Detect which cell encompasses the target text, then output its [x, y] center coordinate. 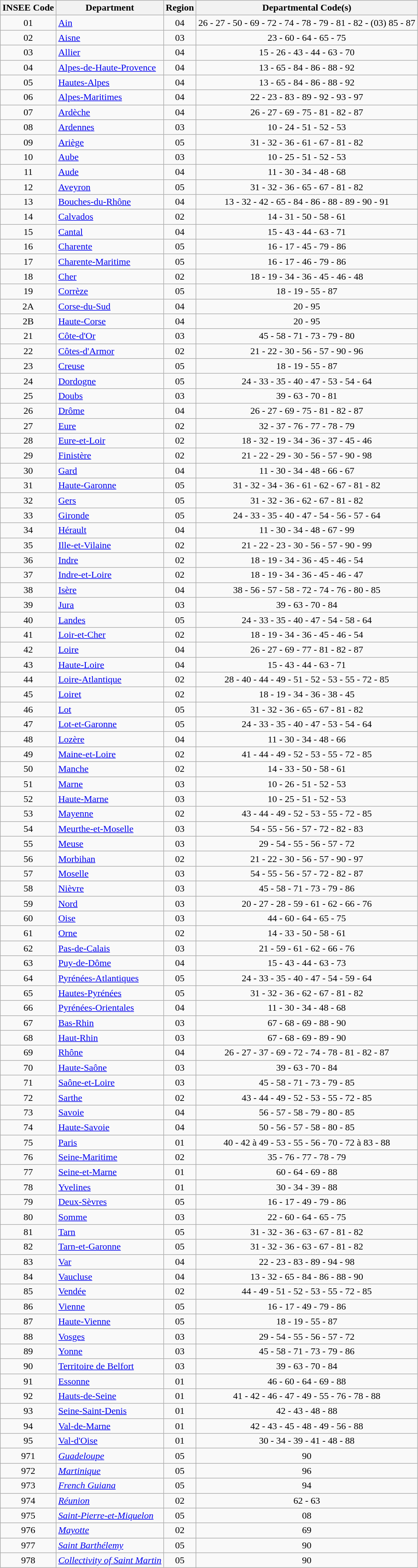
22 - 60 - 64 - 65 - 75 [307, 1217]
32 [28, 500]
60 [28, 919]
19 [28, 291]
Guadeloupe [110, 1456]
26 - 27 - 50 - 69 - 72 - 74 - 78 - 79 - 81 - 82 - (03) 85 - 87 [307, 23]
978 [28, 1560]
53 [28, 814]
Ariège [110, 142]
Eure-et-Loir [110, 441]
Gers [110, 500]
29 [28, 456]
72 [28, 1097]
Corrèze [110, 291]
Rhône [110, 1053]
Alpes-de-Haute-Provence [110, 67]
73 [28, 1112]
77 [28, 1172]
10 [28, 157]
55 [28, 844]
88 [28, 1336]
21 - 22 - 30 - 56 - 57 - 90 - 96 [307, 351]
Landes [110, 620]
13 - 32 - 42 - 65 - 84 - 86 - 88 - 89 - 90 - 91 [307, 202]
15 - 26 - 43 - 44 - 63 - 70 [307, 53]
41 - 44 - 49 - 52 - 53 - 55 - 72 - 85 [307, 754]
Departmental Code(s) [307, 8]
Marne [110, 784]
89 [28, 1351]
74 [28, 1127]
21 [28, 336]
Lot [110, 709]
Vosges [110, 1336]
40 - 42 à 49 - 53 - 55 - 56 - 70 - 72 à 83 - 88 [307, 1142]
31 - 32 - 36 - 61 - 67 - 81 - 82 [307, 142]
21 - 22 - 23 - 30 - 56 - 57 - 90 - 99 [307, 545]
Var [110, 1262]
Creuse [110, 366]
Mayenne [110, 814]
46 [28, 709]
Réunion [110, 1501]
26 - 27 - 69 - 77 - 81 - 82 - 87 [307, 649]
54 - 55 - 56 - 57 - 72 - 82 - 83 [307, 829]
06 [28, 97]
Côte-d'Or [110, 336]
27 [28, 426]
Yonne [110, 1351]
32 - 37 - 76 - 77 - 78 - 79 [307, 426]
48 [28, 739]
39 - 63 - 70 - 81 [307, 396]
49 [28, 754]
40 [28, 620]
31 - 32 - 34 - 36 - 61 - 62 - 67 - 81 - 82 [307, 486]
2B [28, 321]
75 [28, 1142]
Bas-Rhin [110, 1023]
2A [28, 306]
42 - 43 - 45 - 48 - 49 - 56 - 88 [307, 1426]
Alpes-Maritimes [110, 97]
Seine-et-Marne [110, 1172]
35 - 76 - 77 - 78 - 79 [307, 1157]
971 [28, 1456]
Charente-Maritime [110, 262]
Hautes-Pyrénées [110, 993]
Aube [110, 157]
Indre [110, 560]
64 [28, 978]
Ardèche [110, 112]
16 - 17 - 45 - 79 - 86 [307, 247]
24 [28, 381]
50 [28, 769]
96 [307, 1471]
45 [28, 695]
11 - 30 - 34 - 48 - 67 - 99 [307, 530]
10 - 26 - 51 - 52 - 53 [307, 784]
Allier [110, 53]
22 - 23 - 83 - 89 - 94 - 98 [307, 1262]
Nord [110, 903]
30 - 34 - 39 - 41 - 48 - 88 [307, 1441]
26 [28, 411]
Haute-Marne [110, 799]
Haute-Vienne [110, 1321]
46 - 60 - 64 - 69 - 88 [307, 1381]
Indre-et-Loire [110, 575]
974 [28, 1501]
Territoire de Belfort [110, 1366]
33 [28, 515]
21 - 22 - 30 - 56 - 57 - 90 - 97 [307, 859]
18 - 19 - 34 - 36 - 38 - 45 [307, 695]
Department [110, 8]
Meuse [110, 844]
31 [28, 486]
Morbihan [110, 859]
39 [28, 605]
Savoie [110, 1112]
58 [28, 888]
Loire-Atlantique [110, 680]
61 [28, 933]
21 - 22 - 29 - 30 - 56 - 57 - 90 - 98 [307, 456]
10 - 24 - 51 - 52 - 53 [307, 127]
66 [28, 1008]
28 - 40 - 44 - 49 - 51 - 52 - 53 - 55 - 72 - 85 [307, 680]
09 [28, 142]
Ille-et-Vilaine [110, 545]
Val-de-Marne [110, 1426]
Martinique [110, 1471]
68 [28, 1038]
Manche [110, 769]
30 - 34 - 39 - 88 [307, 1187]
82 [28, 1247]
Isère [110, 590]
86 [28, 1306]
28 [28, 441]
62 [28, 948]
56 - 57 - 58 - 79 - 80 - 85 [307, 1112]
Somme [110, 1217]
Pas-de-Calais [110, 948]
45 - 58 - 71 - 73 - 79 - 85 [307, 1082]
21 - 59 - 61 - 62 - 66 - 76 [307, 948]
Haute-Savoie [110, 1127]
18 [28, 276]
11 [28, 172]
Lozère [110, 739]
36 [28, 560]
92 [28, 1396]
20 - 27 - 28 - 59 - 61 - 62 - 66 - 76 [307, 903]
42 [28, 649]
93 [28, 1411]
52 [28, 799]
Drôme [110, 411]
16 - 17 - 46 - 79 - 86 [307, 262]
13 [28, 202]
Orne [110, 933]
Ardennes [110, 127]
87 [28, 1321]
Pyrénées-Atlantiques [110, 978]
15 [28, 232]
Paris [110, 1142]
14 [28, 217]
Cher [110, 276]
54 [28, 829]
70 [28, 1068]
67 - 68 - 69 - 89 - 90 [307, 1038]
Pyrénées-Orientales [110, 1008]
84 [28, 1277]
35 [28, 545]
57 [28, 873]
Haut-Rhin [110, 1038]
973 [28, 1486]
Jura [110, 605]
Doubs [110, 396]
Seine-Saint-Denis [110, 1411]
Saint-Pierre-et-Miquelon [110, 1515]
11 - 30 - 34 - 48 - 66 - 67 [307, 471]
59 [28, 903]
Haute-Corse [110, 321]
07 [28, 112]
47 [28, 724]
Region [180, 8]
INSEE Code [28, 8]
95 [28, 1441]
Charente [110, 247]
76 [28, 1157]
16 [28, 247]
Vienne [110, 1306]
Ain [110, 23]
22 [28, 351]
65 [28, 993]
Dordogne [110, 381]
45 - 58 - 71 - 73 - 79 - 80 [307, 336]
79 [28, 1202]
15 - 43 - 44 - 63 - 73 [307, 963]
18 - 32 - 19 - 34 - 36 - 37 - 45 - 46 [307, 441]
42 - 43 - 48 - 88 [307, 1411]
41 - 42 - 46 - 47 - 49 - 55 - 76 - 78 - 88 [307, 1396]
Deux-Sèvres [110, 1202]
13 - 32 - 65 - 84 - 86 - 88 - 90 [307, 1277]
Meurthe-et-Moselle [110, 829]
Oise [110, 919]
18 - 19 - 34 - 36 - 45 - 46 - 47 [307, 575]
81 [28, 1232]
26 - 27 - 37 - 69 - 72 - 74 - 78 - 81 - 82 - 87 [307, 1053]
Hérault [110, 530]
67 [28, 1023]
Nièvre [110, 888]
30 [28, 471]
23 - 60 - 64 - 65 - 75 [307, 38]
Puy-de-Dôme [110, 963]
Côtes-d'Armor [110, 351]
Aude [110, 172]
French Guiana [110, 1486]
Vendée [110, 1292]
Gard [110, 471]
Tarn-et-Garonne [110, 1247]
43 [28, 665]
51 [28, 784]
25 [28, 396]
Hautes-Alpes [110, 82]
Essonne [110, 1381]
Calvados [110, 217]
Haute-Loire [110, 665]
Cantal [110, 232]
Saône-et-Loire [110, 1082]
38 - 56 - 57 - 58 - 72 - 74 - 76 - 80 - 85 [307, 590]
Loiret [110, 695]
Lot-et-Garonne [110, 724]
38 [28, 590]
Yvelines [110, 1187]
85 [28, 1292]
Hauts-de-Seine [110, 1396]
Maine-et-Loire [110, 754]
Moselle [110, 873]
22 - 23 - 83 - 89 - 92 - 93 - 97 [307, 97]
41 [28, 635]
44 [28, 680]
44 - 60 - 64 - 65 - 75 [307, 919]
Val-d'Oise [110, 1441]
Vaucluse [110, 1277]
71 [28, 1082]
91 [28, 1381]
80 [28, 1217]
12 [28, 187]
Aveyron [110, 187]
60 - 64 - 69 - 88 [307, 1172]
975 [28, 1515]
44 - 49 - 51 - 52 - 53 - 55 - 72 - 85 [307, 1292]
Corse-du-Sud [110, 306]
24 - 33 - 35 - 40 - 47 - 54 - 59 - 64 [307, 978]
Aisne [110, 38]
Haute-Saône [110, 1068]
Mayotte [110, 1530]
78 [28, 1187]
Collectivity of Saint Martin [110, 1560]
Finistère [110, 456]
62 - 63 [307, 1501]
972 [28, 1471]
Saint Barthélemy [110, 1545]
18 - 19 - 34 - 36 - 45 - 46 - 48 [307, 276]
Bouches-du-Rhône [110, 202]
67 - 68 - 69 - 88 - 90 [307, 1023]
17 [28, 262]
24 - 33 - 35 - 40 - 47 - 54 - 56 - 57 - 64 [307, 515]
63 [28, 963]
Seine-Maritime [110, 1157]
Sarthe [110, 1097]
56 [28, 859]
37 [28, 575]
23 [28, 366]
Eure [110, 426]
Haute-Garonne [110, 486]
50 - 56 - 57 - 58 - 80 - 85 [307, 1127]
11 - 30 - 34 - 48 - 66 [307, 739]
Tarn [110, 1232]
Gironde [110, 515]
Loir-et-Cher [110, 635]
24 - 33 - 35 - 40 - 47 - 54 - 58 - 64 [307, 620]
34 [28, 530]
977 [28, 1545]
83 [28, 1262]
14 - 31 - 50 - 58 - 61 [307, 217]
Loire [110, 649]
54 - 55 - 56 - 57 - 72 - 82 - 87 [307, 873]
976 [28, 1530]
